Pinpoint the cell where the given text exists, returning its (X, Y) midpoint coordinate. 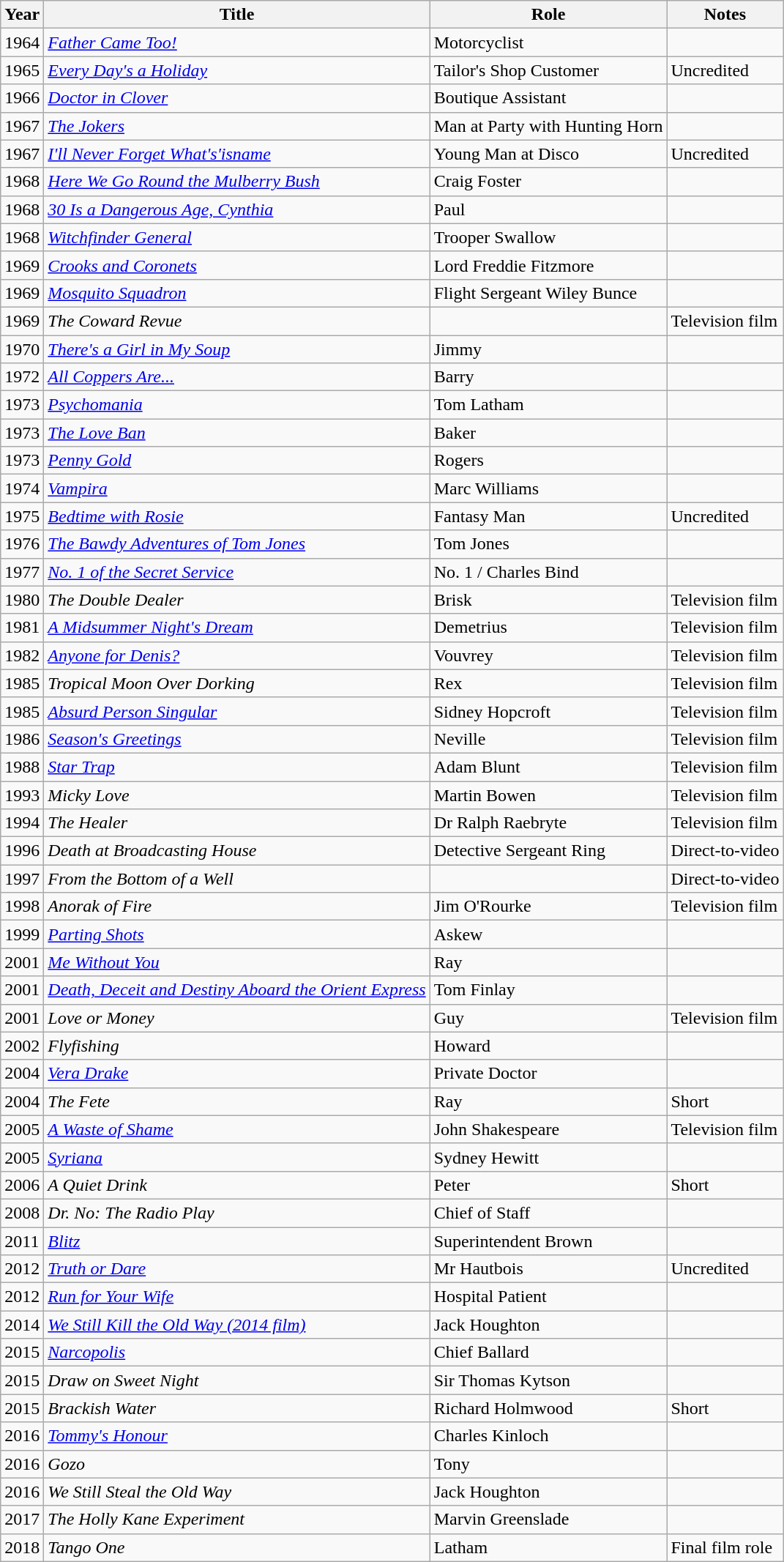
Tommy's Honour (237, 1436)
No. 1 / Charles Bind (548, 572)
1994 (22, 823)
Death, Deceit and Destiny Aboard the Orient Express (237, 990)
Final film role (725, 1547)
Tropical Moon Over Dorking (237, 683)
Jim O'Rourke (548, 907)
No. 1 of the Secret Service (237, 572)
We Still Kill the Old Way (2014 film) (237, 1325)
1981 (22, 628)
Rex (548, 683)
John Shakespeare (548, 1129)
Detective Sergeant Ring (548, 851)
Title (237, 15)
1977 (22, 572)
30 Is a Dangerous Age, Cynthia (237, 209)
The Healer (237, 823)
Blitz (237, 1241)
A Quiet Drink (237, 1185)
The Fete (237, 1101)
Witchfinder General (237, 237)
All Coppers Are... (237, 377)
The Holly Kane Experiment (237, 1520)
2017 (22, 1520)
2011 (22, 1241)
Barry (548, 377)
Truth or Dare (237, 1269)
Love or Money (237, 1018)
2002 (22, 1046)
Brisk (548, 600)
1980 (22, 600)
Sir Thomas Kytson (548, 1380)
Season's Greetings (237, 739)
Martin Bowen (548, 795)
The Jokers (237, 126)
From the Bottom of a Well (237, 879)
Adam Blunt (548, 767)
Tailor's Shop Customer (548, 70)
Micky Love (237, 795)
1975 (22, 516)
Fantasy Man (548, 516)
I'll Never Forget What's'isname (237, 154)
Mr Hautbois (548, 1269)
Motorcyclist (548, 42)
Syriana (237, 1157)
1993 (22, 795)
Demetrius (548, 628)
1976 (22, 544)
Anorak of Fire (237, 907)
Notes (725, 15)
Year (22, 15)
1966 (22, 98)
Death at Broadcasting House (237, 851)
Charles Kinloch (548, 1436)
Here We Go Round the Mulberry Bush (237, 182)
Flyfishing (237, 1046)
1997 (22, 879)
Flight Sergeant Wiley Bunce (548, 293)
Anyone for Denis? (237, 655)
Sydney Hewitt (548, 1157)
We Still Steal the Old Way (237, 1492)
The Coward Revue (237, 321)
Lord Freddie Fitzmore (548, 265)
Gozo (237, 1464)
Every Day's a Holiday (237, 70)
Absurd Person Singular (237, 711)
Paul (548, 209)
Neville (548, 739)
1996 (22, 851)
Crooks and Coronets (237, 265)
Howard (548, 1046)
A Midsummer Night's Dream (237, 628)
Tom Latham (548, 405)
Star Trap (237, 767)
Vouvrey (548, 655)
1988 (22, 767)
Boutique Assistant (548, 98)
Peter (548, 1185)
Chief of Staff (548, 1213)
Mosquito Squadron (237, 293)
Superintendent Brown (548, 1241)
Tom Jones (548, 544)
There's a Girl in My Soup (237, 349)
2014 (22, 1325)
2008 (22, 1213)
Askew (548, 934)
Baker (548, 433)
Doctor in Clover (237, 98)
Parting Shots (237, 934)
Marc Williams (548, 488)
2018 (22, 1547)
Man at Party with Hunting Horn (548, 126)
1965 (22, 70)
Chief Ballard (548, 1353)
Vampira (237, 488)
Psychomania (237, 405)
Hospital Patient (548, 1297)
Role (548, 15)
Young Man at Disco (548, 154)
Draw on Sweet Night (237, 1380)
Dr. No: The Radio Play (237, 1213)
Dr Ralph Raebryte (548, 823)
2006 (22, 1185)
1972 (22, 377)
Trooper Swallow (548, 237)
1982 (22, 655)
1986 (22, 739)
The Double Dealer (237, 600)
Marvin Greenslade (548, 1520)
Penny Gold (237, 461)
1974 (22, 488)
1970 (22, 349)
Craig Foster (548, 182)
Latham (548, 1547)
Rogers (548, 461)
Vera Drake (237, 1074)
Tony (548, 1464)
1998 (22, 907)
Guy (548, 1018)
Jimmy (548, 349)
Richard Holmwood (548, 1408)
Private Doctor (548, 1074)
Bedtime with Rosie (237, 516)
Brackish Water (237, 1408)
The Bawdy Adventures of Tom Jones (237, 544)
1964 (22, 42)
Tom Finlay (548, 990)
Me Without You (237, 962)
Sidney Hopcroft (548, 711)
Father Came Too! (237, 42)
A Waste of Shame (237, 1129)
The Love Ban (237, 433)
Narcopolis (237, 1353)
1999 (22, 934)
Run for Your Wife (237, 1297)
Tango One (237, 1547)
